From the cell containing the given text, extract its center point as [x, y] coordinate. 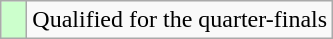
Qualified for the quarter-finals [180, 20]
